Capture the cell that displays the provided text and extract its [X, Y] central coordinate. 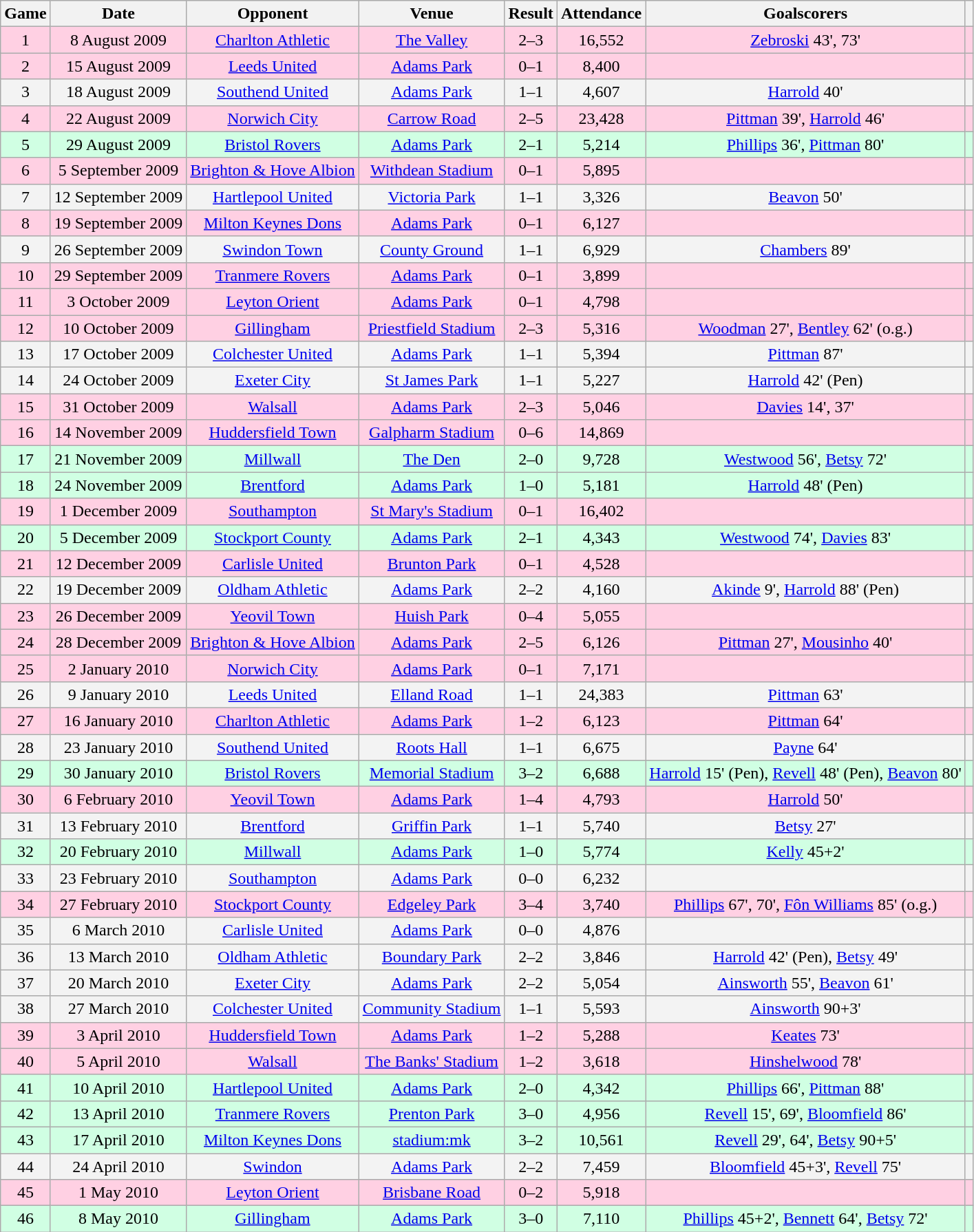
7,459 [601, 1167]
Zebroski 43', 73' [805, 40]
4,956 [601, 1114]
26 [25, 694]
3 October 2009 [118, 301]
Phillips 66', Pittman 88' [805, 1087]
Result [531, 14]
Goalscorers [805, 14]
5 September 2009 [118, 171]
Victoria Park [432, 197]
17 April 2010 [118, 1140]
Harrold 40' [805, 92]
Beavon 50' [805, 197]
10 October 2009 [118, 328]
Harrold 15' (Pen), Revell 48' (Pen), Beavon 80' [805, 774]
4,528 [601, 564]
Phillips 45+2', Bennett 64', Betsy 72' [805, 1219]
5,181 [601, 485]
4,793 [601, 800]
Woodman 27', Bentley 62' (o.g.) [805, 328]
Ainsworth 90+3' [805, 1009]
Brunton Park [432, 564]
Priestfield Stadium [432, 328]
41 [25, 1087]
4,876 [601, 931]
Chambers 89' [805, 249]
5,054 [601, 983]
14 November 2009 [118, 433]
Harrold 48' (Pen) [805, 485]
7 [25, 197]
6 [25, 171]
20 February 2010 [118, 852]
16 [25, 433]
3 April 2010 [118, 1035]
St James Park [432, 381]
Galpharm Stadium [432, 433]
26 September 2009 [118, 249]
9,728 [601, 459]
Memorial Stadium [432, 774]
Pittman 64' [805, 721]
17 October 2009 [118, 354]
13 March 2010 [118, 957]
29 September 2009 [118, 275]
8 August 2009 [118, 40]
32 [25, 852]
29 August 2009 [118, 145]
6,929 [601, 249]
12 September 2009 [118, 197]
40 [25, 1061]
6,688 [601, 774]
15 August 2009 [118, 66]
17 [25, 459]
23 January 2010 [118, 747]
45 [25, 1193]
Akinde 9', Harrold 88' (Pen) [805, 590]
4,343 [601, 538]
Westwood 74', Davies 83' [805, 538]
4 [25, 118]
5 December 2009 [118, 538]
1 May 2010 [118, 1193]
Attendance [601, 14]
5 April 2010 [118, 1061]
14 [25, 381]
9 [25, 249]
29 [25, 774]
7,110 [601, 1219]
County Ground [432, 249]
22 August 2009 [118, 118]
26 December 2009 [118, 616]
11 [25, 301]
5,214 [601, 145]
St Mary's Stadium [432, 511]
Harrold 50' [805, 800]
6,675 [601, 747]
1–4 [531, 800]
6 February 2010 [118, 800]
Westwood 56', Betsy 72' [805, 459]
Pittman 63' [805, 694]
Edgeley Park [432, 904]
10,561 [601, 1140]
2 January 2010 [118, 668]
24,383 [601, 694]
16 January 2010 [118, 721]
Swindon Town [273, 249]
23 [25, 616]
Swindon [273, 1167]
5,288 [601, 1035]
5,316 [601, 328]
The Den [432, 459]
20 [25, 538]
6,126 [601, 642]
16,552 [601, 40]
3 [25, 92]
33 [25, 878]
Pittman 39', Harrold 46' [805, 118]
6,123 [601, 721]
Payne 64' [805, 747]
Pittman 87' [805, 354]
24 November 2009 [118, 485]
Carrow Road [432, 118]
Revell 15', 69', Bloomfield 86' [805, 1114]
6 March 2010 [118, 931]
13 April 2010 [118, 1114]
38 [25, 1009]
21 [25, 564]
Hinshelwood 78' [805, 1061]
8,400 [601, 66]
1 [25, 40]
15 [25, 407]
12 [25, 328]
18 August 2009 [118, 92]
30 January 2010 [118, 774]
3–4 [531, 904]
Withdean Stadium [432, 171]
3,326 [601, 197]
5,740 [601, 826]
Community Stadium [432, 1009]
24 October 2009 [118, 381]
14,869 [601, 433]
0–4 [531, 616]
Boundary Park [432, 957]
0–2 [531, 1193]
0–6 [531, 433]
19 December 2009 [118, 590]
Keates 73' [805, 1035]
31 October 2009 [118, 407]
5,046 [601, 407]
24 [25, 642]
Harrold 42' (Pen), Betsy 49' [805, 957]
Bloomfield 45+3', Revell 75' [805, 1167]
22 [25, 590]
4,798 [601, 301]
13 [25, 354]
3,899 [601, 275]
Harrold 42' (Pen) [805, 381]
42 [25, 1114]
4,160 [601, 590]
18 [25, 485]
20 March 2010 [118, 983]
5 [25, 145]
43 [25, 1140]
10 April 2010 [118, 1087]
5,593 [601, 1009]
6,127 [601, 223]
stadium:mk [432, 1140]
19 September 2009 [118, 223]
Griffin Park [432, 826]
24 April 2010 [118, 1167]
12 December 2009 [118, 564]
The Banks' Stadium [432, 1061]
19 [25, 511]
5,895 [601, 171]
4,607 [601, 92]
4,342 [601, 1087]
28 December 2009 [118, 642]
25 [25, 668]
44 [25, 1167]
35 [25, 931]
34 [25, 904]
Revell 29', 64', Betsy 90+5' [805, 1140]
Phillips 67', 70', Fôn Williams 85' (o.g.) [805, 904]
Date [118, 14]
5,055 [601, 616]
Opponent [273, 14]
5,394 [601, 354]
5,918 [601, 1193]
Elland Road [432, 694]
1 December 2009 [118, 511]
37 [25, 983]
Roots Hall [432, 747]
Prenton Park [432, 1114]
9 January 2010 [118, 694]
30 [25, 800]
Kelly 45+2' [805, 852]
8 May 2010 [118, 1219]
Phillips 36', Pittman 80' [805, 145]
Huish Park [432, 616]
16,402 [601, 511]
28 [25, 747]
The Valley [432, 40]
Venue [432, 14]
13 February 2010 [118, 826]
27 [25, 721]
23 February 2010 [118, 878]
27 February 2010 [118, 904]
Davies 14', 37' [805, 407]
23,428 [601, 118]
Pittman 27', Mousinho 40' [805, 642]
Brisbane Road [432, 1193]
3,846 [601, 957]
36 [25, 957]
39 [25, 1035]
7,171 [601, 668]
5,774 [601, 852]
Ainsworth 55', Beavon 61' [805, 983]
27 March 2010 [118, 1009]
3,740 [601, 904]
8 [25, 223]
5,227 [601, 381]
31 [25, 826]
Betsy 27' [805, 826]
Game [25, 14]
21 November 2009 [118, 459]
3,618 [601, 1061]
10 [25, 275]
46 [25, 1219]
2 [25, 66]
6,232 [601, 878]
